Capture the cell that displays the provided text and extract its [X, Y] central coordinate. 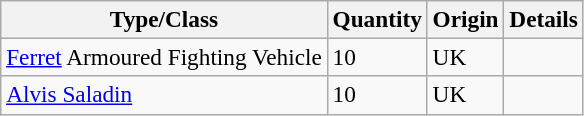
Type/Class [164, 19]
Origin [466, 19]
Ferret Armoured Fighting Vehicle [164, 57]
Details [544, 19]
Alvis Saladin [164, 95]
Quantity [377, 19]
